Return the [X, Y] coordinate for the center point of the cell that contains the specified text.  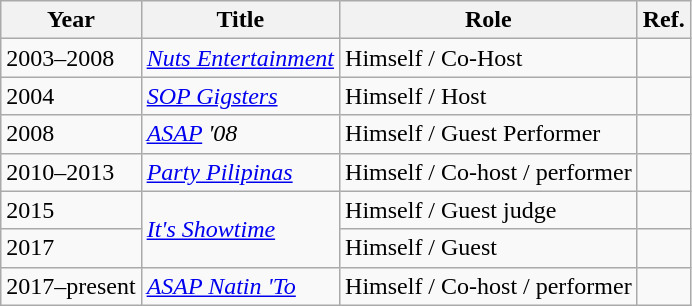
Ref. [664, 20]
2017 [71, 248]
Title [240, 20]
Role [489, 20]
Himself / Guest Performer [489, 134]
2004 [71, 96]
ASAP Natin 'To [240, 286]
2008 [71, 134]
ASAP '08 [240, 134]
2003–2008 [71, 58]
Himself / Guest [489, 248]
Himself / Host [489, 96]
Himself / Co-Host [489, 58]
Party Pilipinas [240, 172]
2017–present [71, 286]
Nuts Entertainment [240, 58]
Year [71, 20]
2010–2013 [71, 172]
It's Showtime [240, 229]
SOP Gigsters [240, 96]
Himself / Guest judge [489, 210]
2015 [71, 210]
